For the text-containing cell, return its midpoint in [x, y] coordinate format. 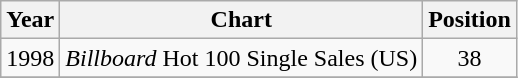
Chart [242, 20]
Year [30, 20]
38 [470, 58]
1998 [30, 58]
Position [470, 20]
Billboard Hot 100 Single Sales (US) [242, 58]
